Identify which cell holds the provided text, then report its [x, y] central coordinate. 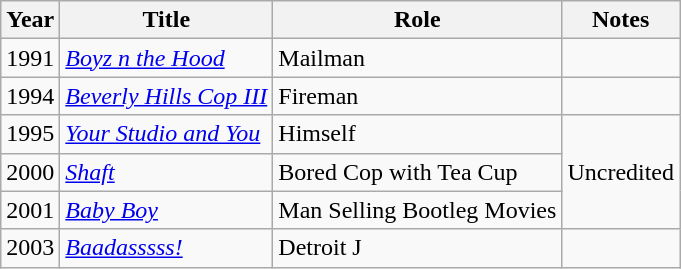
Baadasssss! [166, 248]
1994 [30, 96]
Notes [621, 20]
Role [418, 20]
2003 [30, 248]
Man Selling Bootleg Movies [418, 210]
Shaft [166, 172]
2000 [30, 172]
Uncredited [621, 172]
Himself [418, 134]
Baby Boy [166, 210]
Boyz n the Hood [166, 58]
Your Studio and You [166, 134]
Fireman [418, 96]
Beverly Hills Cop III [166, 96]
Detroit J [418, 248]
Mailman [418, 58]
1995 [30, 134]
Title [166, 20]
Year [30, 20]
1991 [30, 58]
2001 [30, 210]
Bored Cop with Tea Cup [418, 172]
